Pinpoint the cell where the given text exists, returning its (X, Y) midpoint coordinate. 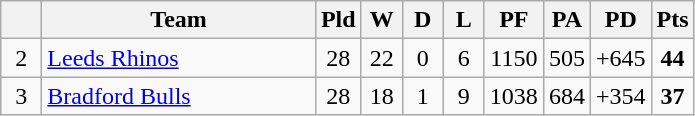
505 (566, 58)
18 (382, 96)
9 (464, 96)
6 (464, 58)
D (422, 20)
3 (22, 96)
37 (672, 96)
PF (514, 20)
1150 (514, 58)
44 (672, 58)
+354 (620, 96)
Leeds Rhinos (179, 58)
PD (620, 20)
Pld (338, 20)
22 (382, 58)
Bradford Bulls (179, 96)
W (382, 20)
684 (566, 96)
PA (566, 20)
Team (179, 20)
0 (422, 58)
+645 (620, 58)
2 (22, 58)
Pts (672, 20)
1 (422, 96)
L (464, 20)
1038 (514, 96)
